Return (X, Y) of the center of cell containing provided text 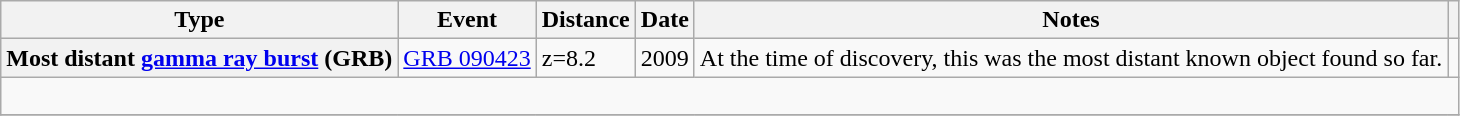
Distance (586, 20)
Date (664, 20)
2009 (664, 58)
Type (200, 20)
At the time of discovery, this was the most distant known object found so far. (1070, 58)
z=8.2 (586, 58)
Most distant gamma ray burst (GRB) (200, 58)
GRB 090423 (467, 58)
Notes (1070, 20)
Event (467, 20)
